Output the [X, Y] coordinate of the center of the cell containing the given text.  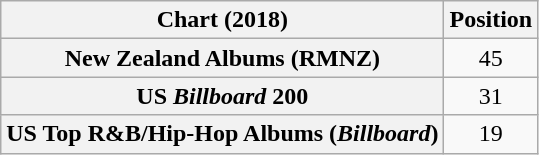
Chart (2018) [222, 20]
US Top R&B/Hip-Hop Albums (Billboard) [222, 134]
New Zealand Albums (RMNZ) [222, 58]
45 [491, 58]
31 [491, 96]
US Billboard 200 [222, 96]
Position [491, 20]
19 [491, 134]
